From the cell containing the given text, extract its center point as (X, Y) coordinate. 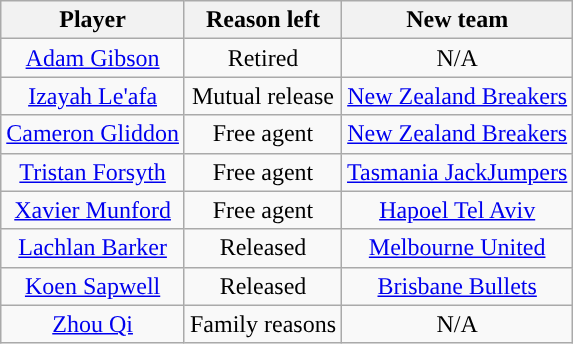
Izayah Le'afa (93, 96)
Adam Gibson (93, 58)
Mutual release (262, 96)
Tasmania JackJumpers (458, 172)
Cameron Gliddon (93, 134)
Family reasons (262, 324)
Tristan Forsyth (93, 172)
New team (458, 20)
Brisbane Bullets (458, 286)
Koen Sapwell (93, 286)
Melbourne United (458, 248)
Retired (262, 58)
Zhou Qi (93, 324)
Xavier Munford (93, 210)
Hapoel Tel Aviv (458, 210)
Reason left (262, 20)
Player (93, 20)
Lachlan Barker (93, 248)
